Determine the (X, Y) coordinate at the center of the cell enclosing the given text.  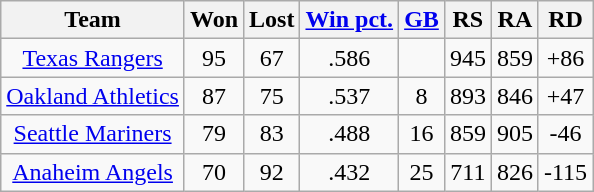
Seattle Mariners (93, 134)
846 (514, 96)
Won (214, 20)
Oakland Athletics (93, 96)
.432 (350, 172)
Anaheim Angels (93, 172)
92 (272, 172)
.537 (350, 96)
.586 (350, 58)
GB (422, 20)
Lost (272, 20)
75 (272, 96)
+86 (565, 58)
70 (214, 172)
Win pct. (350, 20)
Team (93, 20)
RS (468, 20)
+47 (565, 96)
826 (514, 172)
87 (214, 96)
8 (422, 96)
-46 (565, 134)
67 (272, 58)
RA (514, 20)
893 (468, 96)
16 (422, 134)
905 (514, 134)
25 (422, 172)
79 (214, 134)
95 (214, 58)
711 (468, 172)
83 (272, 134)
945 (468, 58)
Texas Rangers (93, 58)
RD (565, 20)
.488 (350, 134)
-115 (565, 172)
